From the cell containing the given text, extract its center point as [x, y] coordinate. 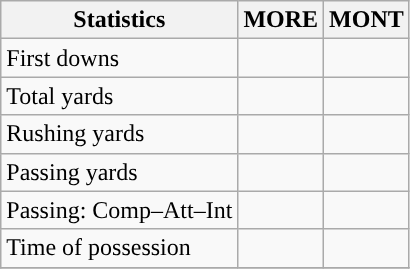
Time of possession [120, 248]
Rushing yards [120, 134]
Statistics [120, 20]
Total yards [120, 96]
First downs [120, 58]
Passing yards [120, 172]
MONT [367, 20]
Passing: Comp–Att–Int [120, 210]
MORE [281, 20]
